For the text-containing cell, return its midpoint in [X, Y] coordinate format. 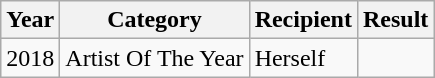
Artist Of The Year [154, 58]
Herself [303, 58]
Category [154, 20]
2018 [30, 58]
Recipient [303, 20]
Year [30, 20]
Result [395, 20]
